Determine the (x, y) coordinate at the center of the cell enclosing the given text.  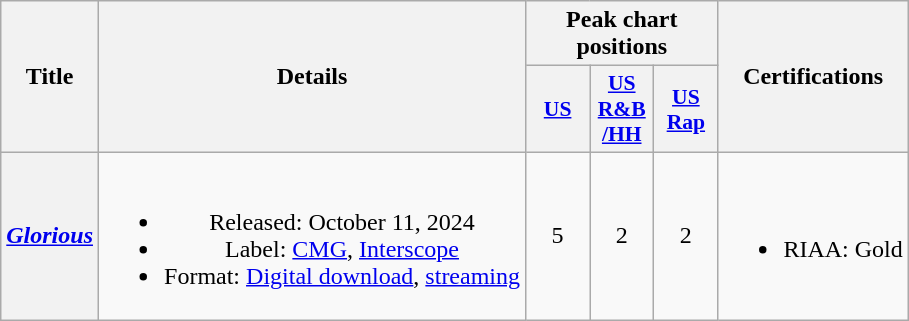
5 (558, 236)
Certifications (813, 77)
USRap (686, 110)
Glorious (50, 236)
Peak chart positions (622, 34)
Released: October 11, 2024Label: CMG, InterscopeFormat: Digital download, streaming (312, 236)
Title (50, 77)
US (558, 110)
USR&B/HH (622, 110)
Details (312, 77)
RIAA: Gold (813, 236)
